Return [x, y] of the center of cell containing provided text 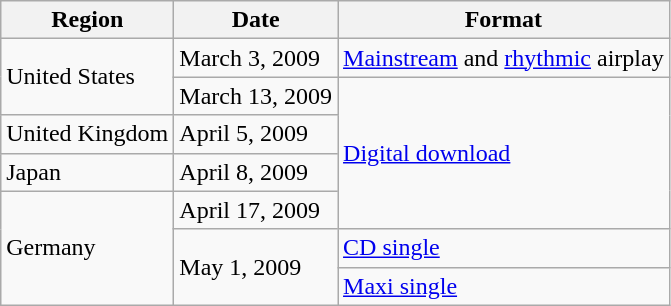
Maxi single [504, 286]
May 1, 2009 [256, 267]
April 5, 2009 [256, 134]
Digital download [504, 153]
Japan [88, 172]
CD single [504, 248]
March 13, 2009 [256, 96]
United States [88, 77]
United Kingdom [88, 134]
Region [88, 20]
Germany [88, 248]
April 17, 2009 [256, 210]
March 3, 2009 [256, 58]
Date [256, 20]
April 8, 2009 [256, 172]
Mainstream and rhythmic airplay [504, 58]
Format [504, 20]
